For the text-containing cell, return its midpoint in [x, y] coordinate format. 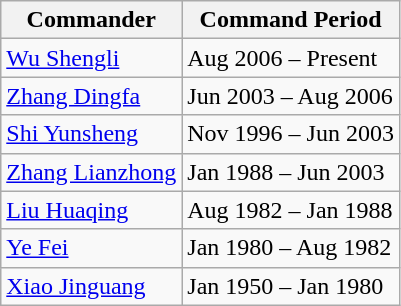
Shi Yunsheng [92, 134]
Jun 2003 – Aug 2006 [291, 96]
Xiao Jinguang [92, 286]
Jan 1950 – Jan 1980 [291, 286]
Jan 1980 – Aug 1982 [291, 248]
Zhang Lianzhong [92, 172]
Commander [92, 20]
Aug 2006 – Present [291, 58]
Ye Fei [92, 248]
Nov 1996 – Jun 2003 [291, 134]
Jan 1988 – Jun 2003 [291, 172]
Liu Huaqing [92, 210]
Command Period [291, 20]
Wu Shengli [92, 58]
Aug 1982 – Jan 1988 [291, 210]
Zhang Dingfa [92, 96]
